Capture the cell that displays the provided text and extract its (X, Y) central coordinate. 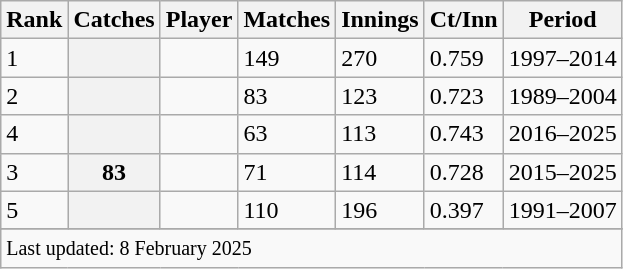
0.723 (464, 96)
1 (34, 58)
Innings (380, 20)
Player (199, 20)
1989–2004 (562, 96)
123 (380, 96)
113 (380, 134)
1991–2007 (562, 210)
Rank (34, 20)
114 (380, 172)
4 (34, 134)
0.728 (464, 172)
1997–2014 (562, 58)
Ct/Inn (464, 20)
0.743 (464, 134)
Last updated: 8 February 2025 (312, 248)
63 (287, 134)
Period (562, 20)
110 (287, 210)
3 (34, 172)
149 (287, 58)
196 (380, 210)
5 (34, 210)
2015–2025 (562, 172)
2 (34, 96)
270 (380, 58)
2016–2025 (562, 134)
Catches (114, 20)
0.759 (464, 58)
71 (287, 172)
Matches (287, 20)
0.397 (464, 210)
